Identify which cell holds the provided text, then report its [X, Y] central coordinate. 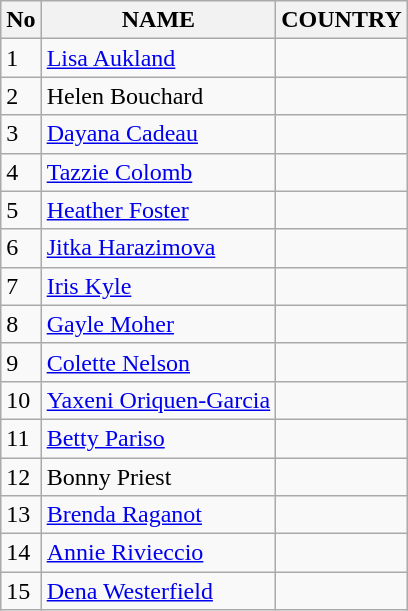
Iris Kyle [158, 286]
NAME [158, 20]
Gayle Moher [158, 324]
Jitka Harazimova [158, 248]
Heather Foster [158, 210]
1 [21, 58]
Dena Westerfield [158, 591]
4 [21, 172]
Bonny Priest [158, 477]
6 [21, 248]
8 [21, 324]
Betty Pariso [158, 438]
7 [21, 286]
No [21, 20]
9 [21, 362]
COUNTRY [342, 20]
Brenda Raganot [158, 515]
3 [21, 134]
Colette Nelson [158, 362]
Dayana Cadeau [158, 134]
14 [21, 553]
13 [21, 515]
Annie Rivieccio [158, 553]
12 [21, 477]
Helen Bouchard [158, 96]
Lisa Aukland [158, 58]
5 [21, 210]
15 [21, 591]
11 [21, 438]
10 [21, 400]
Tazzie Colomb [158, 172]
2 [21, 96]
Yaxeni Oriquen-Garcia [158, 400]
